Identify which cell holds the provided text, then report its [x, y] central coordinate. 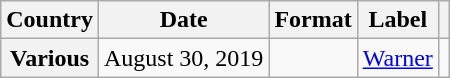
Date [183, 20]
Country [50, 20]
August 30, 2019 [183, 58]
Format [313, 20]
Warner [398, 58]
Various [50, 58]
Label [398, 20]
